Identify which cell holds the provided text, then report its [x, y] central coordinate. 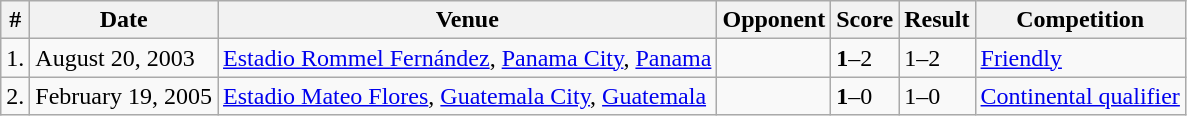
Competition [1080, 20]
February 19, 2005 [124, 96]
# [16, 20]
1. [16, 58]
Result [937, 20]
August 20, 2003 [124, 58]
Estadio Rommel Fernández, Panama City, Panama [468, 58]
Estadio Mateo Flores, Guatemala City, Guatemala [468, 96]
Date [124, 20]
2. [16, 96]
Score [865, 20]
Friendly [1080, 58]
Venue [468, 20]
Continental qualifier [1080, 96]
Opponent [774, 20]
